Output the [X, Y] coordinate of the center of the cell containing the given text.  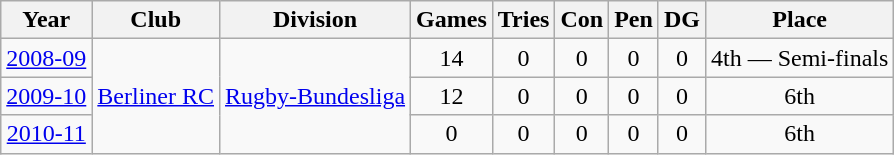
Rugby-Bundesliga [316, 96]
Con [582, 20]
Tries [524, 20]
Berliner RC [156, 96]
DG [682, 20]
2008-09 [46, 58]
Year [46, 20]
Division [316, 20]
2009-10 [46, 96]
Place [799, 20]
2010-11 [46, 134]
Pen [634, 20]
14 [452, 58]
12 [452, 96]
Club [156, 20]
4th — Semi-finals [799, 58]
Games [452, 20]
